For the text-containing cell, return its midpoint in [X, Y] coordinate format. 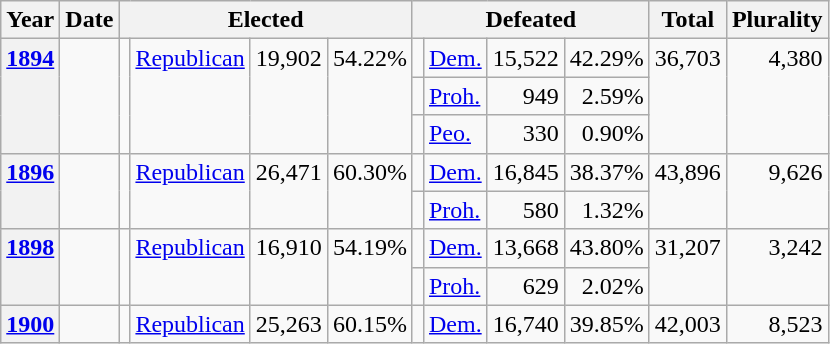
629 [526, 286]
16,740 [526, 324]
Elected [266, 20]
Defeated [530, 20]
9,626 [777, 191]
8,523 [777, 324]
949 [526, 96]
Date [90, 20]
43,896 [688, 191]
1.32% [606, 210]
Year [30, 20]
0.90% [606, 134]
16,845 [526, 172]
Plurality [777, 20]
1898 [30, 267]
580 [526, 210]
16,910 [288, 267]
1894 [30, 96]
43.80% [606, 248]
3,242 [777, 267]
60.15% [370, 324]
2.02% [606, 286]
2.59% [606, 96]
1900 [30, 324]
39.85% [606, 324]
Peo. [455, 134]
54.19% [370, 267]
54.22% [370, 96]
36,703 [688, 96]
4,380 [777, 96]
42,003 [688, 324]
13,668 [526, 248]
330 [526, 134]
38.37% [606, 172]
1896 [30, 191]
31,207 [688, 267]
60.30% [370, 191]
Total [688, 20]
19,902 [288, 96]
26,471 [288, 191]
42.29% [606, 58]
25,263 [288, 324]
15,522 [526, 58]
